Determine the [x, y] coordinate at the center of the cell enclosing the given text.  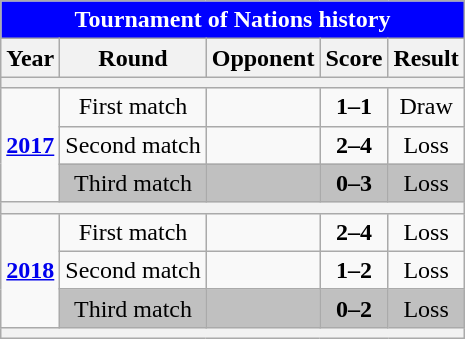
Tournament of Nations history [233, 20]
1–1 [354, 107]
Round [133, 58]
Draw [426, 107]
1–2 [354, 270]
Result [426, 58]
2018 [30, 270]
Year [30, 58]
0–3 [354, 183]
2017 [30, 145]
0–2 [354, 308]
Score [354, 58]
Opponent [263, 58]
